Pinpoint the cell where the given text exists, returning its (X, Y) midpoint coordinate. 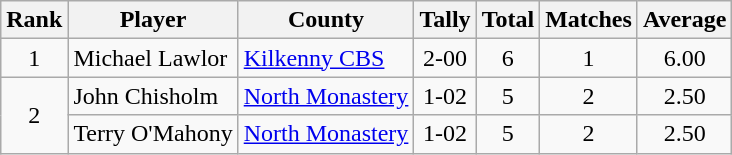
Player (153, 20)
2-00 (445, 58)
Matches (589, 20)
John Chisholm (153, 96)
Tally (445, 20)
6 (508, 58)
Michael Lawlor (153, 58)
6.00 (684, 58)
Average (684, 20)
Kilkenny CBS (326, 58)
Rank (34, 20)
Total (508, 20)
County (326, 20)
Terry O'Mahony (153, 134)
